Search for the cell housing the specified text and yield its [x, y] center coordinate. 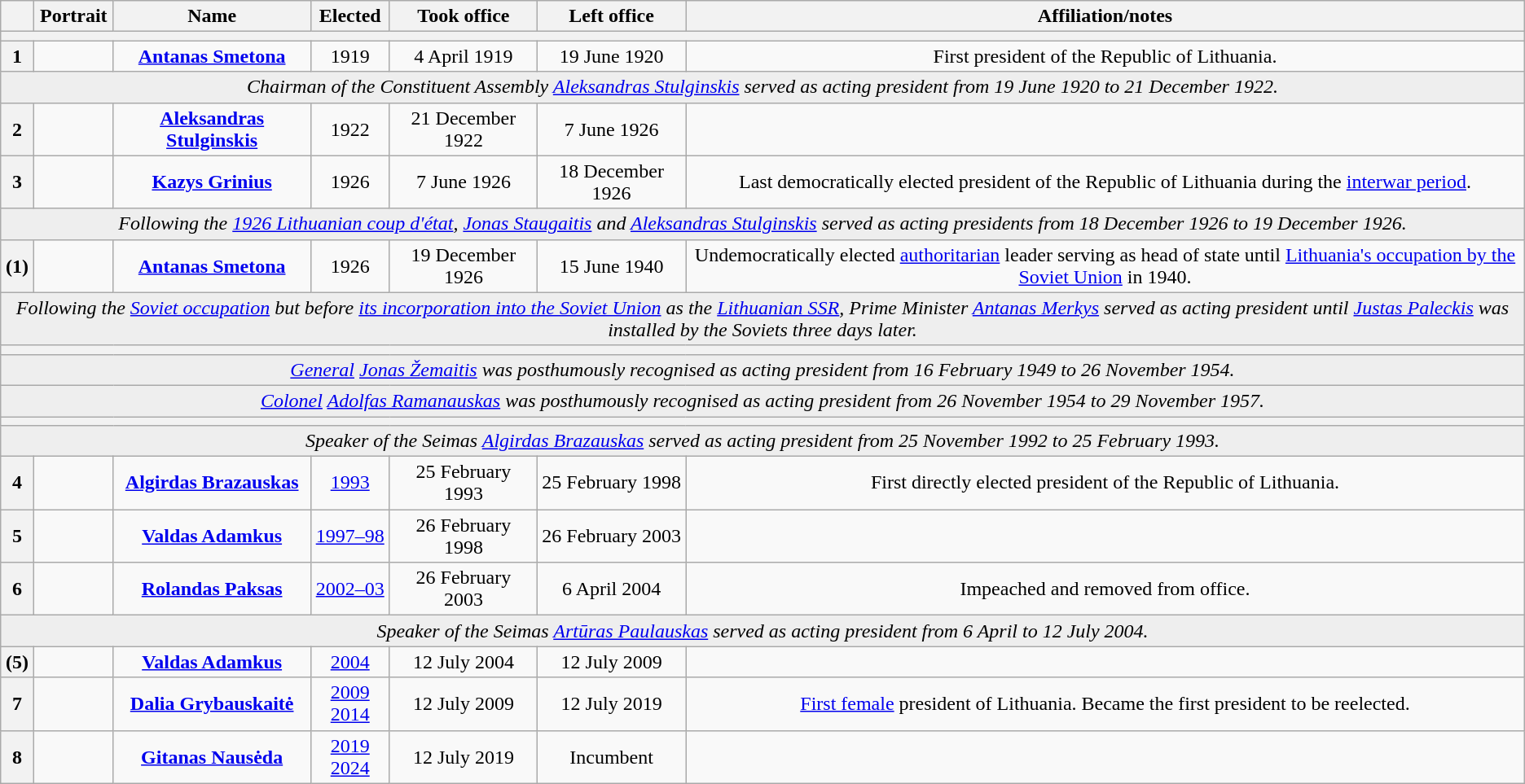
Incumbent [612, 757]
1 [18, 56]
Portrait [73, 16]
Colonel Adolfas Ramanauskas was posthumously recognised as acting president from 26 November 1954 to 29 November 1957. [762, 401]
25 February 1993 [463, 484]
Undemocratically elected authoritarian leader serving as head of state until Lithuania's occupation by the Soviet Union in 1940. [1105, 265]
19 June 1920 [612, 56]
Dalia Grybauskaitė [212, 703]
12 July 2004 [463, 662]
8 [18, 757]
5 [18, 536]
Took office [463, 16]
Chairman of the Constituent Assembly Aleksandras Stulginskis served as acting president from 19 June 1920 to 21 December 1922. [762, 87]
(1) [18, 265]
6 [18, 589]
20192024 [350, 757]
21 December 1922 [463, 129]
1919 [350, 56]
25 February 1998 [612, 484]
First female president of Lithuania. Became the first president to be reelected. [1105, 703]
15 June 1940 [612, 265]
Speaker of the Seimas Algirdas Brazauskas served as acting president from 25 November 1992 to 25 February 1993. [762, 441]
Rolandas Paksas [212, 589]
2 [18, 129]
Algirdas Brazauskas [212, 484]
First directly elected president of the Republic of Lithuania. [1105, 484]
Affiliation/notes [1105, 16]
3 [18, 182]
2002–03 [350, 589]
Gitanas Nausėda [212, 757]
19 December 1926 [463, 265]
General Jonas Žemaitis was posthumously recognised as acting president from 16 February 1949 to 26 November 1954. [762, 370]
Kazys Grinius [212, 182]
Aleksandras Stulginskis [212, 129]
Speaker of the Seimas Artūras Paulauskas served as acting president from 6 April to 12 July 2004. [762, 631]
Impeached and removed from office. [1105, 589]
1997–98 [350, 536]
Elected [350, 16]
7 [18, 703]
26 February 1998 [463, 536]
4 April 1919 [463, 56]
Left office [612, 16]
4 [18, 484]
First president of the Republic of Lithuania. [1105, 56]
1993 [350, 484]
Last democratically elected president of the Republic of Lithuania during the interwar period. [1105, 182]
2004 [350, 662]
(5) [18, 662]
20092014 [350, 703]
1922 [350, 129]
Name [212, 16]
6 April 2004 [612, 589]
18 December 1926 [612, 182]
